Determine the (X, Y) coordinate at the center of the cell enclosing the given text.  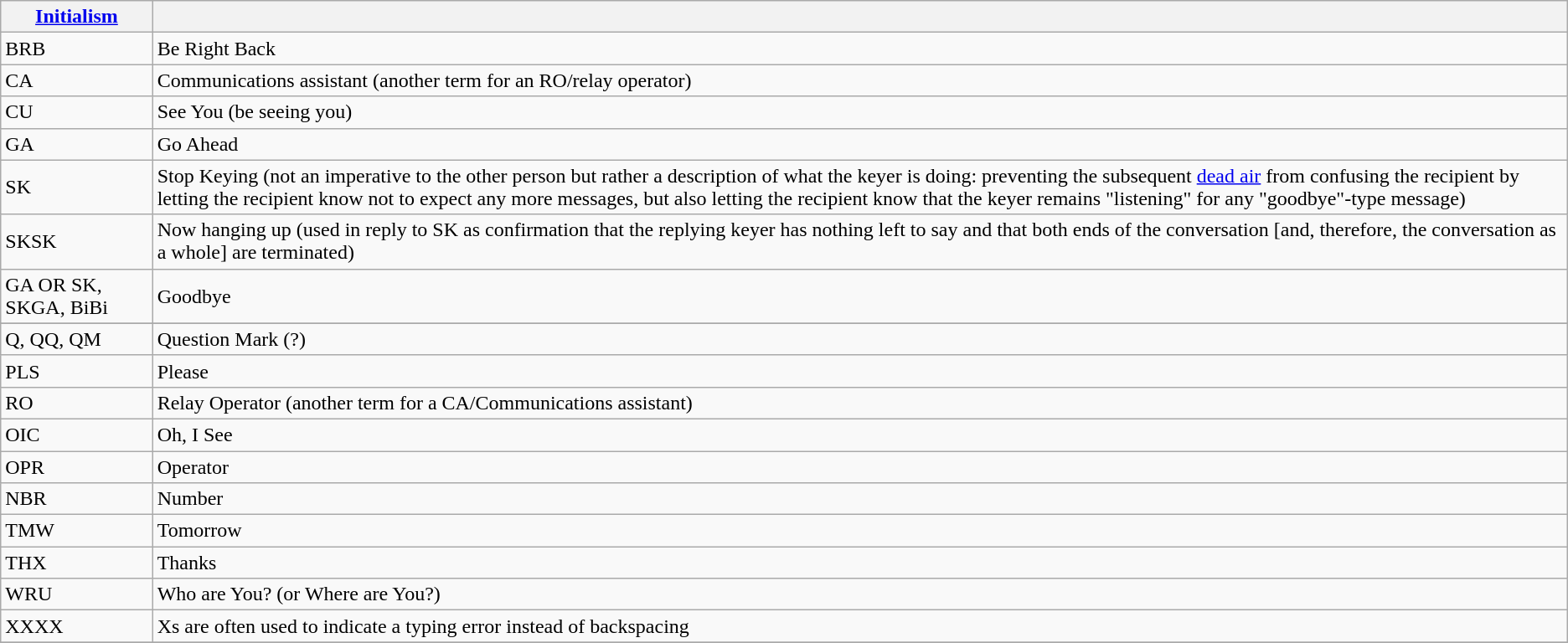
XXXX (77, 626)
Oh, I See (859, 435)
Question Mark (?) (859, 339)
OPR (77, 466)
Initialism (77, 17)
TMW (77, 531)
PLS (77, 371)
Who are You? (or Where are You?) (859, 594)
Communications assistant (another term for an RO/relay operator) (859, 80)
GA (77, 144)
Be Right Back (859, 49)
RO (77, 403)
Relay Operator (another term for a CA/Communications assistant) (859, 403)
Tomorrow (859, 531)
SKSK (77, 241)
BRB (77, 49)
See You (be seeing you) (859, 112)
WRU (77, 594)
OIC (77, 435)
Xs are often used to indicate a typing error instead of backspacing (859, 626)
Operator (859, 466)
Q, QQ, QM (77, 339)
Goodbye (859, 296)
CA (77, 80)
Go Ahead (859, 144)
Number (859, 499)
THX (77, 563)
SK (77, 188)
GA OR SK, SKGA, BiBi (77, 296)
CU (77, 112)
NBR (77, 499)
Thanks (859, 563)
Please (859, 371)
